Locate the cell with the specified text and output its (x, y) center coordinate. 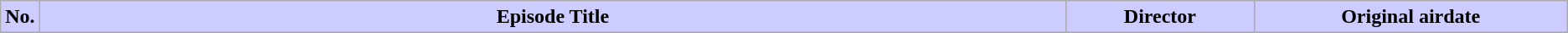
Episode Title (553, 17)
Original airdate (1411, 17)
No. (20, 17)
Director (1160, 17)
